Pinpoint the cell where the given text exists, returning its (X, Y) midpoint coordinate. 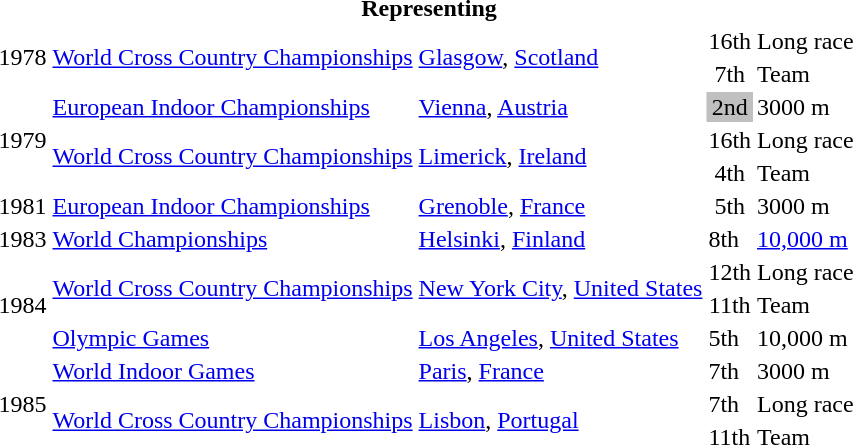
12th (730, 272)
Glasgow, Scotland (560, 58)
2nd (730, 107)
Limerick, Ireland (560, 156)
Los Angeles, United States (560, 338)
8th (730, 239)
World Indoor Games (232, 371)
Olympic Games (232, 338)
Helsinki, Finland (560, 239)
4th (730, 173)
11th (730, 305)
Grenoble, France (560, 206)
World Championships (232, 239)
Paris, France (560, 371)
New York City, United States (560, 288)
Vienna, Austria (560, 107)
